Provide the (X, Y) coordinate of the cell's center where the given text is located.  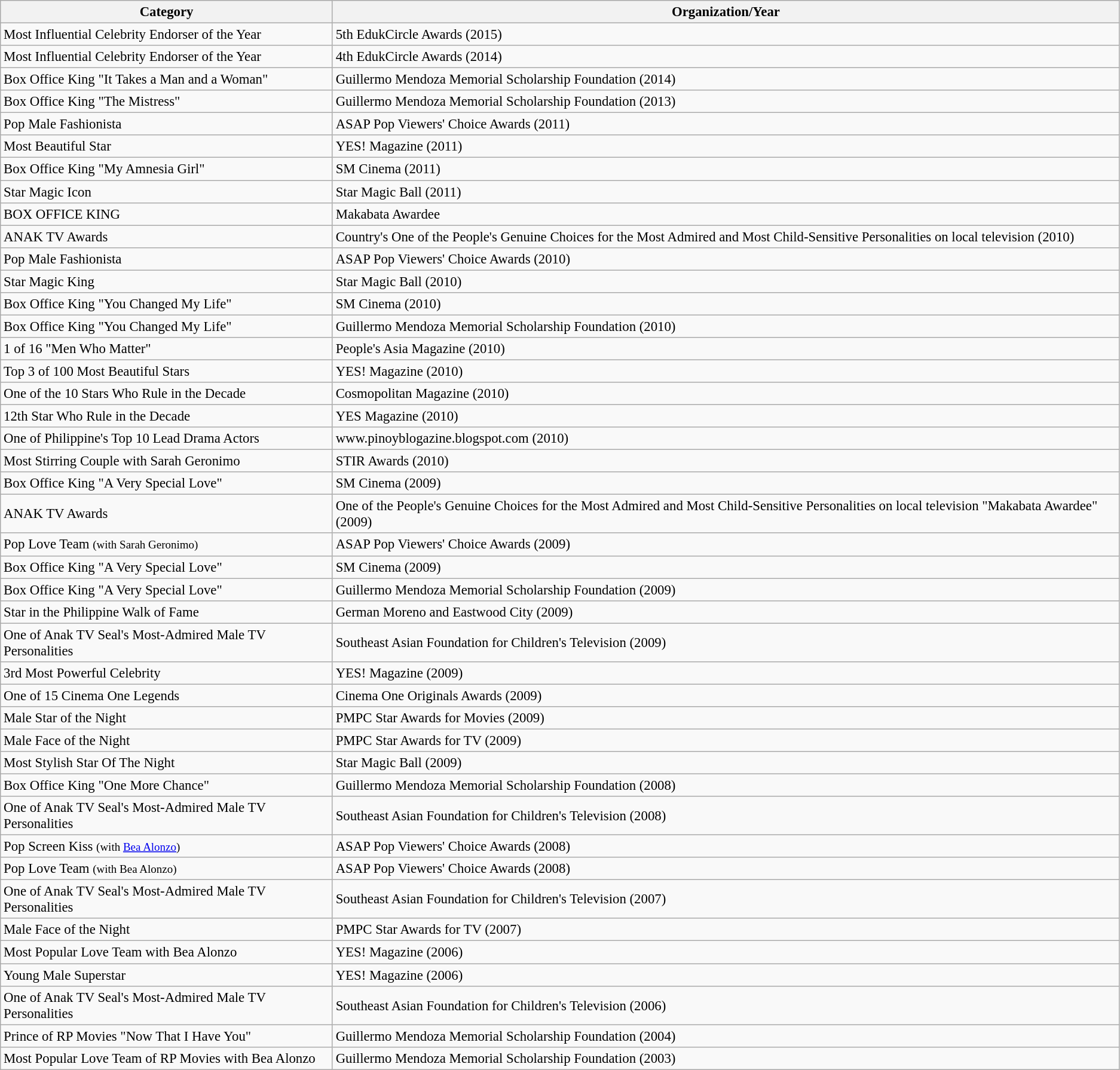
Male Star of the Night (167, 718)
1 of 16 "Men Who Matter" (167, 349)
Southeast Asian Foundation for Children's Television (2008) (726, 816)
Country's One of the People's Genuine Choices for the Most Admired and Most Child-Sensitive Personalities on local television (2010) (726, 237)
3rd Most Powerful Celebrity (167, 673)
One of the 10 Stars Who Rule in the Decade (167, 394)
Guillermo Mendoza Memorial Scholarship Foundation (2008) (726, 786)
Southeast Asian Foundation for Children's Television (2009) (726, 643)
ASAP Pop Viewers' Choice Awards (2010) (726, 259)
Most Stylish Star Of The Night (167, 763)
Box Office King "My Amnesia Girl" (167, 169)
Guillermo Mendoza Memorial Scholarship Foundation (2009) (726, 590)
Star Magic Ball (2011) (726, 192)
PMPC Star Awards for TV (2009) (726, 740)
One of 15 Cinema One Legends (167, 695)
Star Magic Ball (2009) (726, 763)
Top 3 of 100 Most Beautiful Stars (167, 371)
One of the People's Genuine Choices for the Most Admired and Most Child-Sensitive Personalities on local television "Makabata Awardee" (2009) (726, 514)
Star Magic Icon (167, 192)
Makabata Awardee (726, 214)
YES Magazine (2010) (726, 416)
Most Stirring Couple with Sarah Geronimo (167, 461)
Box Office King "It Takes a Man and a Woman" (167, 79)
Guillermo Mendoza Memorial Scholarship Foundation (2004) (726, 1036)
Guillermo Mendoza Memorial Scholarship Foundation (2014) (726, 79)
4th EdukCircle Awards (2014) (726, 57)
PMPC Star Awards for Movies (2009) (726, 718)
Young Male Superstar (167, 975)
PMPC Star Awards for TV (2007) (726, 930)
ASAP Pop Viewers' Choice Awards (2009) (726, 545)
Star Magic Ball (2010) (726, 281)
Pop Love Team (with Bea Alonzo) (167, 869)
YES! Magazine (2009) (726, 673)
ASAP Pop Viewers' Choice Awards (2011) (726, 124)
German Moreno and Eastwood City (2009) (726, 612)
Box Office King "One More Chance" (167, 786)
Guillermo Mendoza Memorial Scholarship Foundation (2010) (726, 326)
Most Beautiful Star (167, 146)
BOX OFFICE KING (167, 214)
People's Asia Magazine (2010) (726, 349)
Star in the Philippine Walk of Fame (167, 612)
www.pinoyblogazine.blogspot.com (2010) (726, 439)
Cinema One Originals Awards (2009) (726, 695)
One of Philippine's Top 10 Lead Drama Actors (167, 439)
SM Cinema (2011) (726, 169)
Prince of RP Movies "Now That I Have You" (167, 1036)
Cosmopolitan Magazine (2010) (726, 394)
STIR Awards (2010) (726, 461)
Most Popular Love Team with Bea Alonzo (167, 952)
YES! Magazine (2010) (726, 371)
Category (167, 12)
Pop Love Team (with Sarah Geronimo) (167, 545)
Star Magic King (167, 281)
YES! Magazine (2011) (726, 146)
Most Popular Love Team of RP Movies with Bea Alonzo (167, 1058)
Southeast Asian Foundation for Children's Television (2007) (726, 900)
Guillermo Mendoza Memorial Scholarship Foundation (2013) (726, 102)
12th Star Who Rule in the Decade (167, 416)
Guillermo Mendoza Memorial Scholarship Foundation (2003) (726, 1058)
Organization/Year (726, 12)
SM Cinema (2010) (726, 304)
Pop Screen Kiss (with Bea Alonzo) (167, 847)
Box Office King "The Mistress" (167, 102)
Southeast Asian Foundation for Children's Television (2006) (726, 1005)
5th EdukCircle Awards (2015) (726, 35)
